Search for the cell housing the specified text and yield its (x, y) center coordinate. 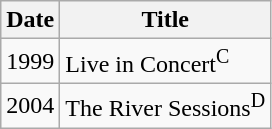
2004 (30, 106)
1999 (30, 62)
Live in ConcertC (166, 62)
Title (166, 20)
The River SessionsD (166, 106)
Date (30, 20)
